Detect which cell encompasses the target text, then output its (X, Y) center coordinate. 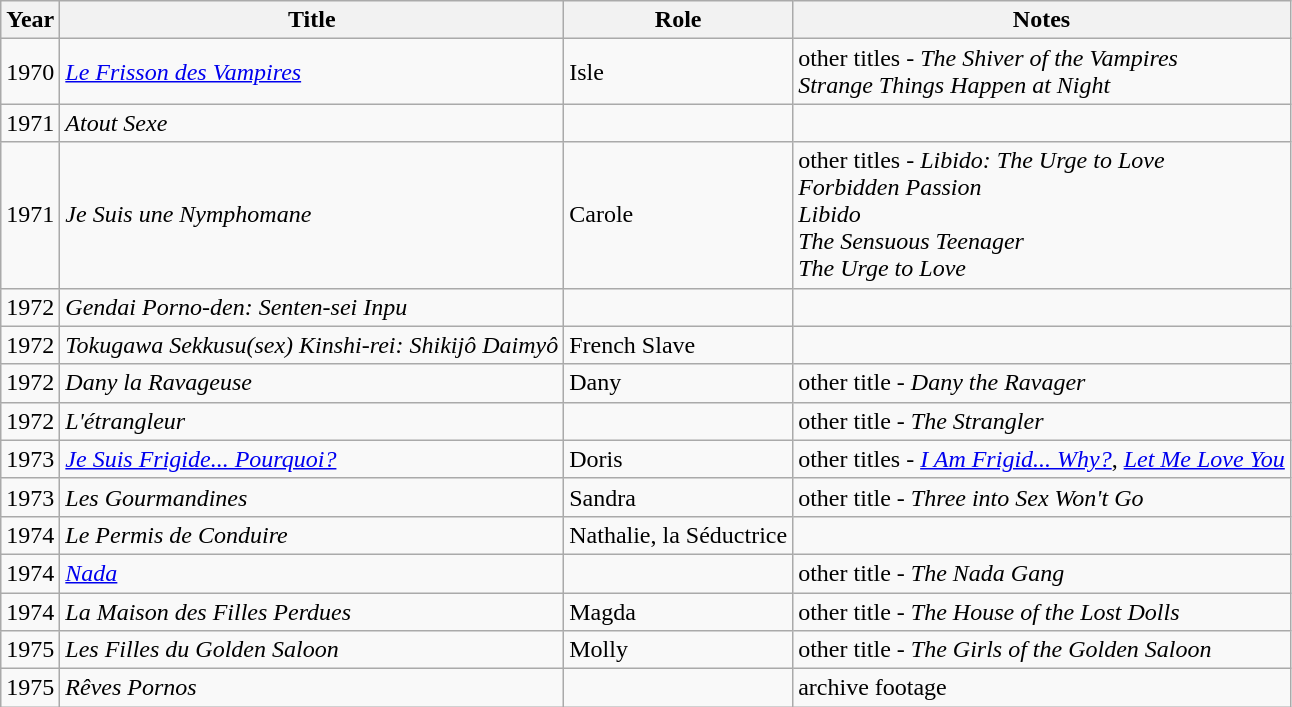
Dany la Ravageuse (312, 383)
Gendai Porno-den: Senten-sei Inpu (312, 307)
Tokugawa Sekkusu(sex) Kinshi-rei: Shikijô Daimyô (312, 345)
Sandra (678, 497)
Le Frisson des Vampires (312, 72)
Doris (678, 459)
Les Filles du Golden Saloon (312, 650)
Title (312, 20)
other title - Three into Sex Won't Go (1042, 497)
Notes (1042, 20)
Dany (678, 383)
French Slave (678, 345)
other titles - I Am Frigid... Why?, Let Me Love You (1042, 459)
Atout Sexe (312, 123)
Je Suis une Nymphomane (312, 215)
Magda (678, 611)
other title - The House of the Lost Dolls (1042, 611)
other title - The Strangler (1042, 421)
other title - The Girls of the Golden Saloon (1042, 650)
Les Gourmandines (312, 497)
L'étrangleur (312, 421)
other title - Dany the Ravager (1042, 383)
Je Suis Frigide... Pourquoi? (312, 459)
Year (30, 20)
Molly (678, 650)
archive footage (1042, 688)
Nada (312, 573)
other title - The Nada Gang (1042, 573)
Role (678, 20)
1970 (30, 72)
Nathalie, la Séductrice (678, 535)
Le Permis de Conduire (312, 535)
Carole (678, 215)
Rêves Pornos (312, 688)
La Maison des Filles Perdues (312, 611)
other titles - Libido: The Urge to LoveForbidden PassionLibidoThe Sensuous TeenagerThe Urge to Love (1042, 215)
Isle (678, 72)
other titles - The Shiver of the VampiresStrange Things Happen at Night (1042, 72)
